Determine the [X, Y] coordinate at the center of the cell enclosing the given text.  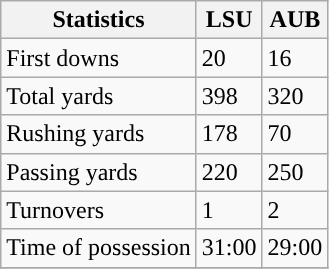
LSU [229, 20]
178 [229, 134]
Rushing yards [99, 134]
Passing yards [99, 172]
70 [295, 134]
31:00 [229, 248]
250 [295, 172]
29:00 [295, 248]
First downs [99, 58]
16 [295, 58]
398 [229, 96]
320 [295, 96]
2 [295, 210]
Time of possession [99, 248]
1 [229, 210]
220 [229, 172]
AUB [295, 20]
20 [229, 58]
Statistics [99, 20]
Total yards [99, 96]
Turnovers [99, 210]
